Detect which cell encompasses the target text, then output its (x, y) center coordinate. 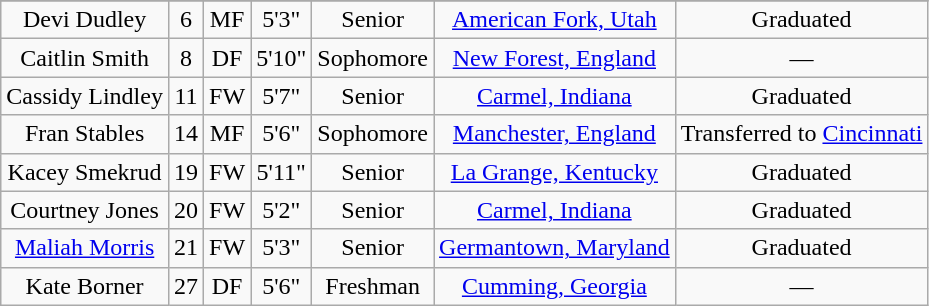
8 (186, 58)
American Fork, Utah (555, 20)
Germantown, Maryland (555, 248)
Caitlin Smith (85, 58)
Courtney Jones (85, 210)
5'7" (282, 96)
5'10" (282, 58)
Cassidy Lindley (85, 96)
Kacey Smekrud (85, 172)
11 (186, 96)
5'11" (282, 172)
Kate Borner (85, 286)
20 (186, 210)
14 (186, 134)
Manchester, England (555, 134)
Transferred to Cincinnati (802, 134)
Freshman (373, 286)
Fran Stables (85, 134)
6 (186, 20)
5'2" (282, 210)
27 (186, 286)
Devi Dudley (85, 20)
La Grange, Kentucky (555, 172)
21 (186, 248)
New Forest, England (555, 58)
19 (186, 172)
Cumming, Georgia (555, 286)
Maliah Morris (85, 248)
